Provide the [x, y] coordinate of the cell's center where the given text is located.  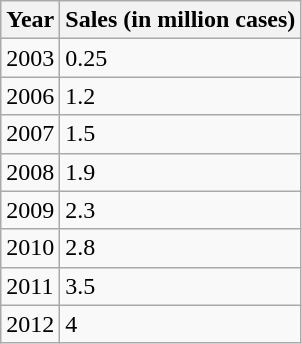
0.25 [180, 58]
2009 [30, 210]
1.5 [180, 134]
2012 [30, 324]
1.9 [180, 172]
1.2 [180, 96]
Year [30, 20]
2010 [30, 248]
2.8 [180, 248]
2007 [30, 134]
4 [180, 324]
2008 [30, 172]
2011 [30, 286]
2003 [30, 58]
2.3 [180, 210]
Sales (in million cases) [180, 20]
3.5 [180, 286]
2006 [30, 96]
